From the cell containing the given text, extract its center point as [x, y] coordinate. 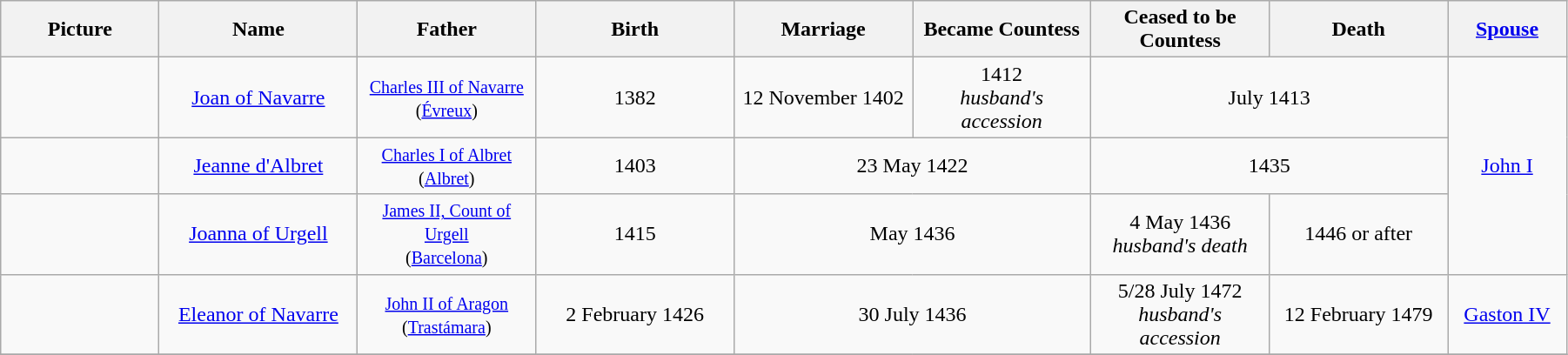
Charles III of Navarre(Évreux) [447, 97]
Joan of Navarre [258, 97]
5/28 July 1472husband's accession [1180, 314]
Picture [80, 30]
James II, Count of Urgell(Barcelona) [447, 234]
Became Countess [1002, 30]
30 July 1436 [913, 314]
1403 [635, 165]
May 1436 [913, 234]
Jeanne d'Albret [258, 165]
4 May 1436husband's death [1180, 234]
Father [447, 30]
23 May 1422 [913, 165]
1382 [635, 97]
Charles I of Albret(Albret) [447, 165]
July 1413 [1270, 97]
1446 or after [1359, 234]
1435 [1270, 165]
Death [1359, 30]
John I [1507, 165]
Spouse [1507, 30]
Ceased to be Countess [1180, 30]
Eleanor of Navarre [258, 314]
12 November 1402 [823, 97]
Name [258, 30]
1415 [635, 234]
Gaston IV [1507, 314]
2 February 1426 [635, 314]
Birth [635, 30]
1412husband's accession [1002, 97]
John II of Aragon(Trastámara) [447, 314]
Joanna of Urgell [258, 234]
12 February 1479 [1359, 314]
Marriage [823, 30]
